Pinpoint the cell where the given text exists, returning its [x, y] midpoint coordinate. 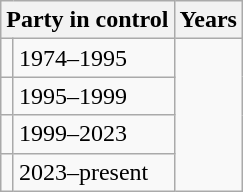
2023–present [94, 172]
1974–1995 [94, 58]
1999–2023 [94, 134]
Party in control [88, 20]
Years [208, 20]
1995–1999 [94, 96]
